Capture the cell that displays the provided text and extract its [x, y] central coordinate. 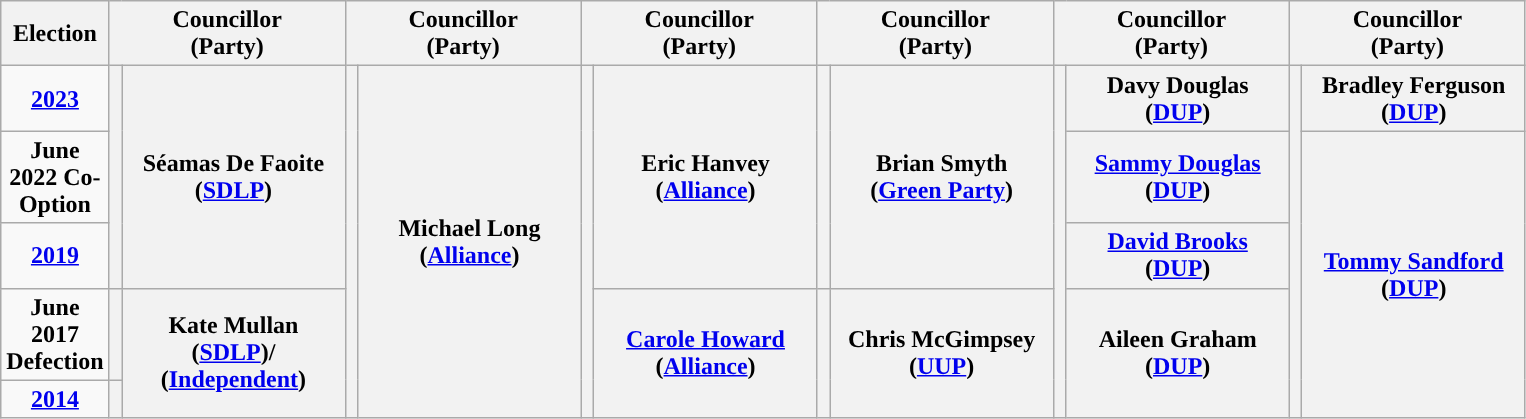
Sammy Douglas (DUP) [1178, 177]
June 2022 Co-Option [55, 177]
2023 [55, 98]
Davy Douglas (DUP) [1178, 98]
David Brooks (DUP) [1178, 256]
Eric Hanvey (Alliance) [706, 177]
Tommy Sandford (DUP) [1414, 274]
2019 [55, 256]
Carole Howard (Alliance) [706, 353]
Michael Long (Alliance) [470, 242]
Kate Mullan (SDLP)/ (Independent) [234, 353]
Election [55, 34]
Séamas De Faoite (SDLP) [234, 177]
Aileen Graham (DUP) [1178, 353]
Chris McGimpsey (UUP) [942, 353]
June 2017 Defection [55, 334]
2014 [55, 399]
Brian Smyth (Green Party) [942, 177]
Bradley Ferguson (DUP) [1414, 98]
